Extract the [x, y] coordinate from the center of the cell holding the provided text.  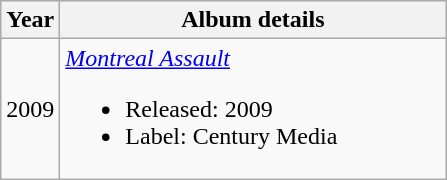
Montreal AssaultReleased: 2009Label: Century Media [253, 109]
Album details [253, 20]
Year [30, 20]
2009 [30, 109]
